Pinpoint the cell where the given text exists, returning its (X, Y) midpoint coordinate. 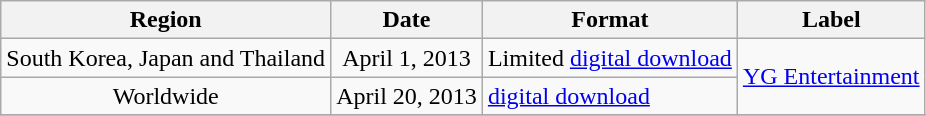
April 20, 2013 (407, 96)
Worldwide (166, 96)
April 1, 2013 (407, 58)
Limited digital download (610, 58)
YG Entertainment (831, 77)
Format (610, 20)
digital download (610, 96)
Region (166, 20)
South Korea, Japan and Thailand (166, 58)
Date (407, 20)
Label (831, 20)
